For the text-containing cell, return its midpoint in [x, y] coordinate format. 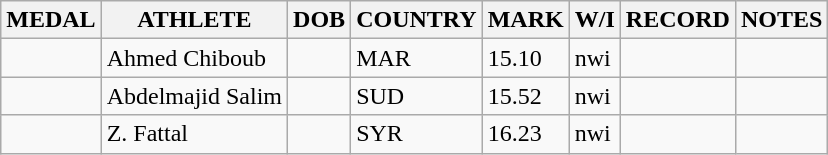
MARK [526, 20]
COUNTRY [417, 20]
15.52 [526, 96]
SUD [417, 96]
ATHLETE [194, 20]
SYR [417, 134]
DOB [320, 20]
MEDAL [51, 20]
16.23 [526, 134]
Ahmed Chiboub [194, 58]
Z. Fattal [194, 134]
W/I [594, 20]
Abdelmajid Salim [194, 96]
15.10 [526, 58]
NOTES [781, 20]
RECORD [678, 20]
MAR [417, 58]
